Determine the [X, Y] coordinate at the center of the cell enclosing the given text.  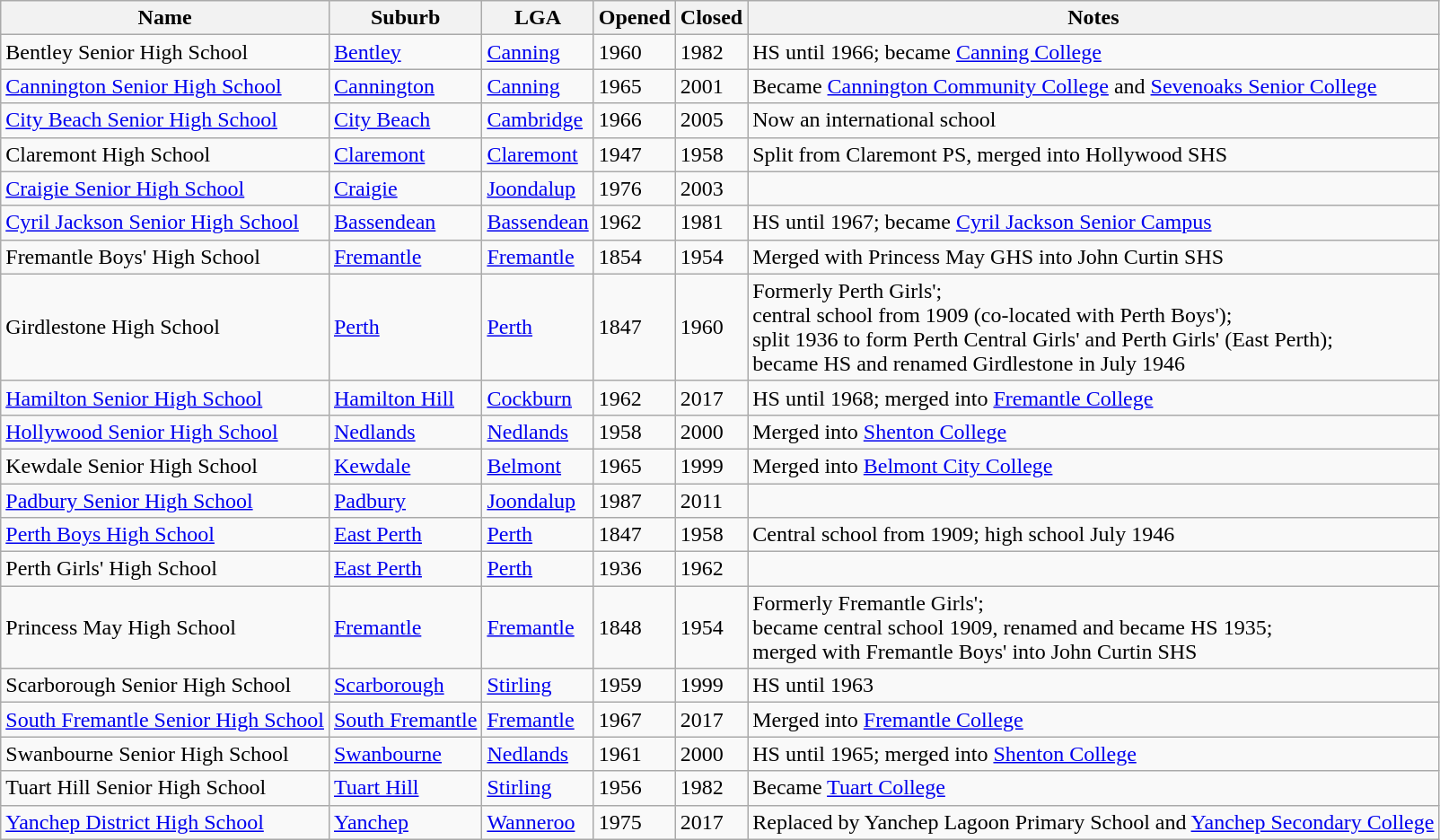
Cockburn [538, 398]
Princess May High School [165, 627]
HS until 1968; merged into Fremantle College [1093, 398]
Hamilton Senior High School [165, 398]
Merged into Shenton College [1093, 432]
City Beach [405, 120]
Yanchep [405, 822]
Notes [1093, 18]
Swanbourne [405, 754]
2011 [711, 500]
Swanbourne Senior High School [165, 754]
1936 [634, 569]
Yanchep District High School [165, 822]
Hamilton Hill [405, 398]
HS until 1965; merged into Shenton College [1093, 754]
Padbury Senior High School [165, 500]
2003 [711, 188]
Central school from 1909; high school July 1946 [1093, 535]
HS until 1966; became Canning College [1093, 52]
Scarborough Senior High School [165, 686]
Perth Girls' High School [165, 569]
Kewdale Senior High School [165, 466]
Closed [711, 18]
1848 [634, 627]
Split from Claremont PS, merged into Hollywood SHS [1093, 154]
Hollywood Senior High School [165, 432]
Claremont High School [165, 154]
Cannington [405, 86]
Bentley [405, 52]
1854 [634, 257]
Craigie Senior High School [165, 188]
Kewdale [405, 466]
Cambridge [538, 120]
Became Tuart College [1093, 788]
2005 [711, 120]
Merged into Belmont City College [1093, 466]
1981 [711, 223]
LGA [538, 18]
Padbury [405, 500]
2001 [711, 86]
Perth Boys High School [165, 535]
Tuart Hill Senior High School [165, 788]
1976 [634, 188]
Became Cannington Community College and Sevenoaks Senior College [1093, 86]
Cyril Jackson Senior High School [165, 223]
City Beach Senior High School [165, 120]
HS until 1967; became Cyril Jackson Senior Campus [1093, 223]
1961 [634, 754]
1987 [634, 500]
Girdlestone High School [165, 327]
HS until 1963 [1093, 686]
Tuart Hill [405, 788]
South Fremantle [405, 720]
Suburb [405, 18]
Replaced by Yanchep Lagoon Primary School and Yanchep Secondary College [1093, 822]
Wanneroo [538, 822]
South Fremantle Senior High School [165, 720]
Name [165, 18]
Scarborough [405, 686]
1966 [634, 120]
Bentley Senior High School [165, 52]
Opened [634, 18]
Merged with Princess May GHS into John Curtin SHS [1093, 257]
Now an international school [1093, 120]
Formerly Fremantle Girls';became central school 1909, renamed and became HS 1935;merged with Fremantle Boys' into John Curtin SHS [1093, 627]
1967 [634, 720]
Fremantle Boys' High School [165, 257]
1975 [634, 822]
1959 [634, 686]
Craigie [405, 188]
1947 [634, 154]
Belmont [538, 466]
1956 [634, 788]
Merged into Fremantle College [1093, 720]
Cannington Senior High School [165, 86]
